Scan for the cell matching the given text and deliver its [x, y] coordinate at center. 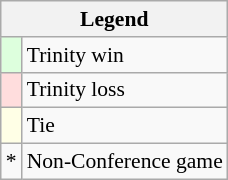
Non-Conference game [125, 162]
Legend [114, 19]
Trinity win [125, 55]
Tie [125, 126]
Trinity loss [125, 90]
* [12, 162]
